Pinpoint the cell where the given text exists, returning its [X, Y] midpoint coordinate. 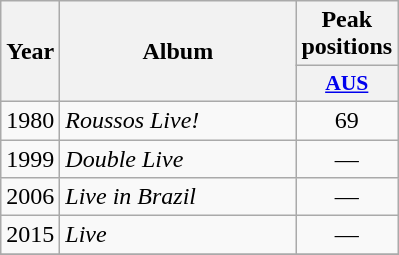
Roussos Live! [178, 120]
69 [347, 120]
Album [178, 52]
Double Live [178, 159]
Live [178, 235]
2006 [30, 197]
Peak positions [347, 34]
AUS [347, 84]
1980 [30, 120]
2015 [30, 235]
Year [30, 52]
1999 [30, 159]
Live in Brazil [178, 197]
